Pinpoint the cell where the given text exists, returning its (X, Y) midpoint coordinate. 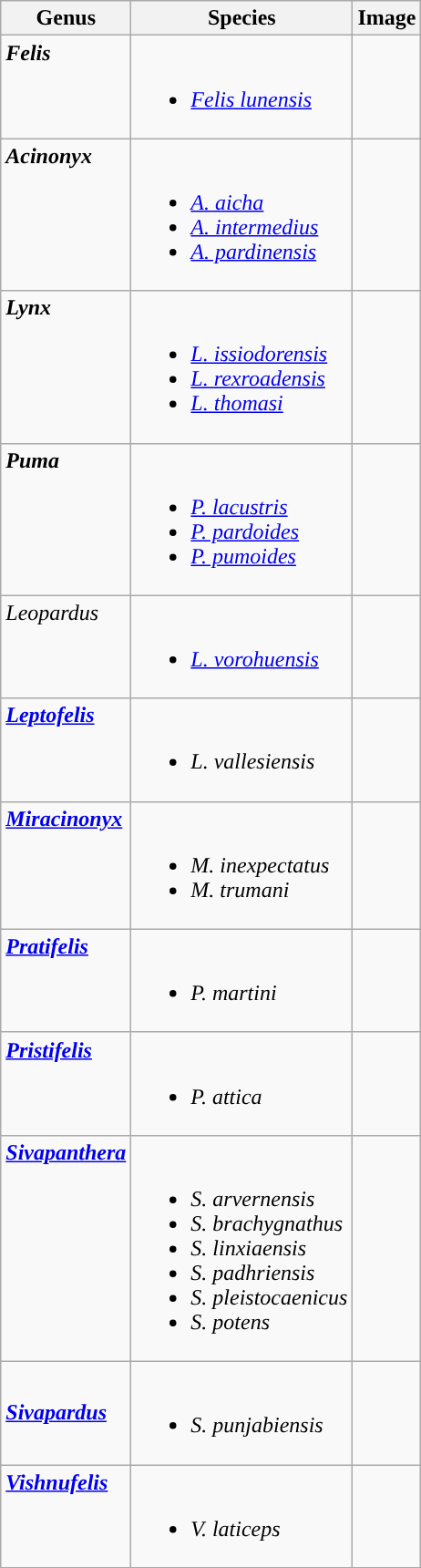
Leptofelis (66, 749)
M. inexpectatusM. trumani (242, 865)
S. punjabiensis (242, 1413)
P. attica (242, 1083)
Miracinonyx (66, 865)
Image (386, 18)
S. arvernensisS. brachygnathusS. linxiaensisS. padhriensisS. pleistocaenicusS. potens (242, 1248)
L. vallesiensis (242, 749)
Sivapanthera (66, 1248)
Felis (66, 88)
Leopardus (66, 647)
A. aichaA. intermediusA. pardinensis (242, 215)
Pratifelis (66, 981)
Species (242, 18)
Sivapardus (66, 1413)
Genus (66, 18)
P. martini (242, 981)
Acinonyx (66, 215)
P. lacustrisP. pardoidesP. pumoides (242, 520)
Pristifelis (66, 1083)
L. vorohuensis (242, 647)
L. issiodorensisL. rexroadensisL. thomasi (242, 366)
Lynx (66, 366)
Vishnufelis (66, 1515)
V. laticeps (242, 1515)
Puma (66, 520)
Felis lunensis (242, 88)
